Capture the cell that displays the provided text and extract its [X, Y] central coordinate. 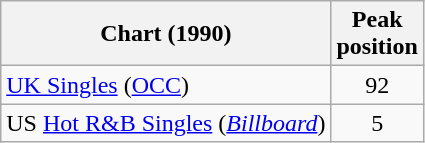
UK Singles (OCC) [166, 85]
92 [377, 85]
Peakposition [377, 34]
5 [377, 123]
US Hot R&B Singles (Billboard) [166, 123]
Chart (1990) [166, 34]
